Pinpoint the cell where the given text exists, returning its (X, Y) midpoint coordinate. 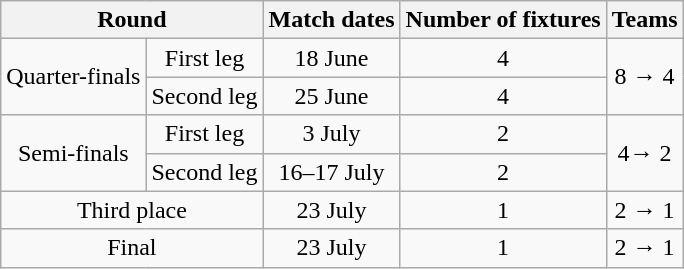
Teams (644, 20)
Match dates (332, 20)
18 June (332, 58)
Number of fixtures (503, 20)
Round (132, 20)
16–17 July (332, 172)
4→ 2 (644, 153)
3 July (332, 134)
25 June (332, 96)
Third place (132, 210)
8 → 4 (644, 77)
Semi-finals (74, 153)
Final (132, 248)
Quarter-finals (74, 77)
